Output the (X, Y) coordinate of the center of the cell containing the given text.  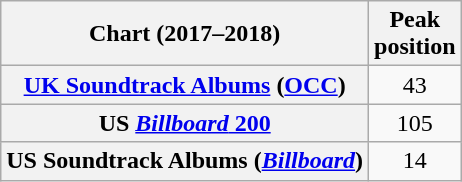
UK Soundtrack Albums (OCC) (185, 85)
43 (415, 85)
14 (415, 161)
Chart (2017–2018) (185, 34)
105 (415, 123)
Peakposition (415, 34)
US Soundtrack Albums (Billboard) (185, 161)
US Billboard 200 (185, 123)
